Search for the cell housing the specified text and yield its [x, y] center coordinate. 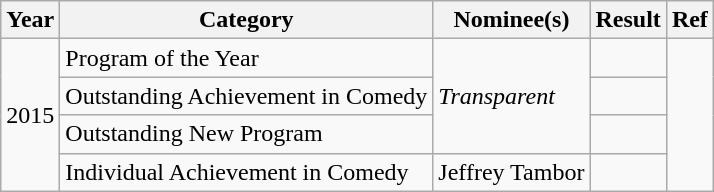
Nominee(s) [512, 20]
Transparent [512, 96]
Year [30, 20]
2015 [30, 115]
Result [628, 20]
Outstanding Achievement in Comedy [246, 96]
Category [246, 20]
Jeffrey Tambor [512, 172]
Program of the Year [246, 58]
Individual Achievement in Comedy [246, 172]
Ref [690, 20]
Outstanding New Program [246, 134]
